Extract the [x, y] coordinate from the center of the cell holding the provided text.  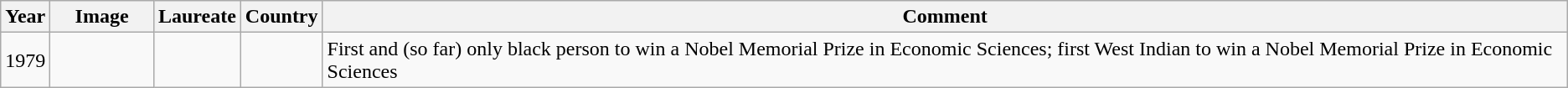
Year [25, 17]
Image [102, 17]
Laureate [197, 17]
Comment [945, 17]
Country [281, 17]
1979 [25, 60]
